Determine the (X, Y) coordinate at the center of the cell enclosing the given text.  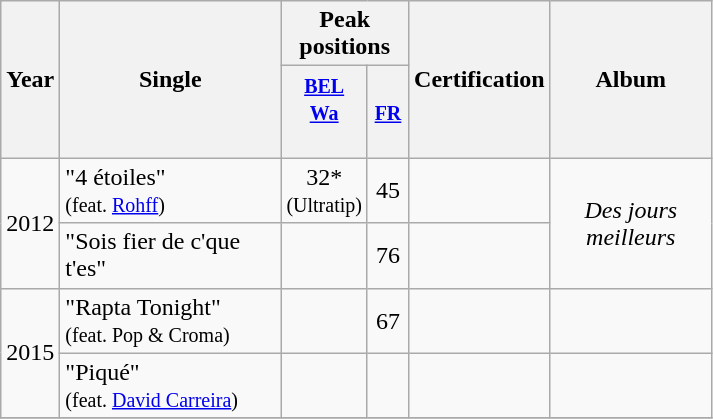
32* (Ultratip) (324, 190)
76 (388, 256)
"Sois fier de c'que t'es" (170, 256)
45 (388, 190)
FR (388, 112)
2012 (30, 223)
Peak positions (345, 34)
2015 (30, 353)
BEL Wa (324, 112)
"4 étoiles" (feat. Rohff) (170, 190)
Single (170, 80)
67 (388, 320)
Certification (480, 80)
"Rapta Tonight" (feat. Pop & Croma) (170, 320)
Des jours meilleurs (630, 223)
Year (30, 80)
"Piqué" (feat. David Carreira) (170, 386)
Album (630, 80)
